Pinpoint the cell where the given text exists, returning its (X, Y) midpoint coordinate. 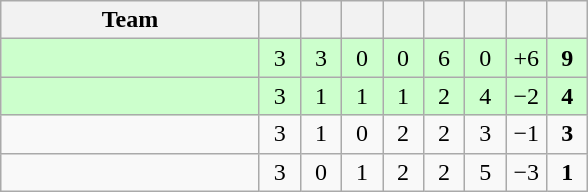
5 (486, 172)
Team (130, 20)
+6 (526, 58)
−1 (526, 134)
9 (568, 58)
−3 (526, 172)
6 (444, 58)
−2 (526, 96)
